Capture the cell that displays the provided text and extract its (x, y) central coordinate. 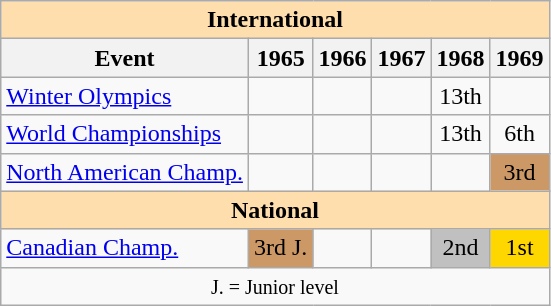
World Championships (125, 134)
2nd (460, 248)
International (275, 20)
1st (520, 248)
Canadian Champ. (125, 248)
3rd J. (280, 248)
3rd (520, 172)
1966 (342, 58)
1965 (280, 58)
Winter Olympics (125, 96)
J. = Junior level (275, 286)
1969 (520, 58)
1968 (460, 58)
North American Champ. (125, 172)
Event (125, 58)
1967 (402, 58)
6th (520, 134)
National (275, 210)
